Extract the (x, y) coordinate from the center of the cell holding the provided text.  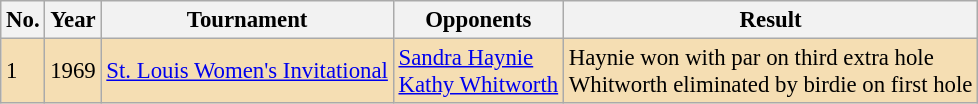
No. (23, 20)
St. Louis Women's Invitational (247, 72)
1969 (73, 72)
Sandra Haynie Kathy Whitworth (478, 72)
Tournament (247, 20)
Opponents (478, 20)
Year (73, 20)
1 (23, 72)
Haynie won with par on third extra holeWhitworth eliminated by birdie on first hole (770, 72)
Result (770, 20)
